Scan for the cell matching the given text and deliver its [X, Y] coordinate at center. 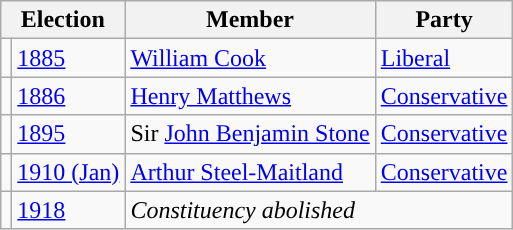
1885 [68, 58]
Liberal [444, 58]
Arthur Steel-Maitland [250, 172]
William Cook [250, 58]
1910 (Jan) [68, 172]
Member [250, 20]
Constituency abolished [319, 210]
1886 [68, 96]
Sir John Benjamin Stone [250, 134]
1918 [68, 210]
1895 [68, 134]
Party [444, 20]
Election [63, 20]
Henry Matthews [250, 96]
